For the text-containing cell, return its midpoint in [X, Y] coordinate format. 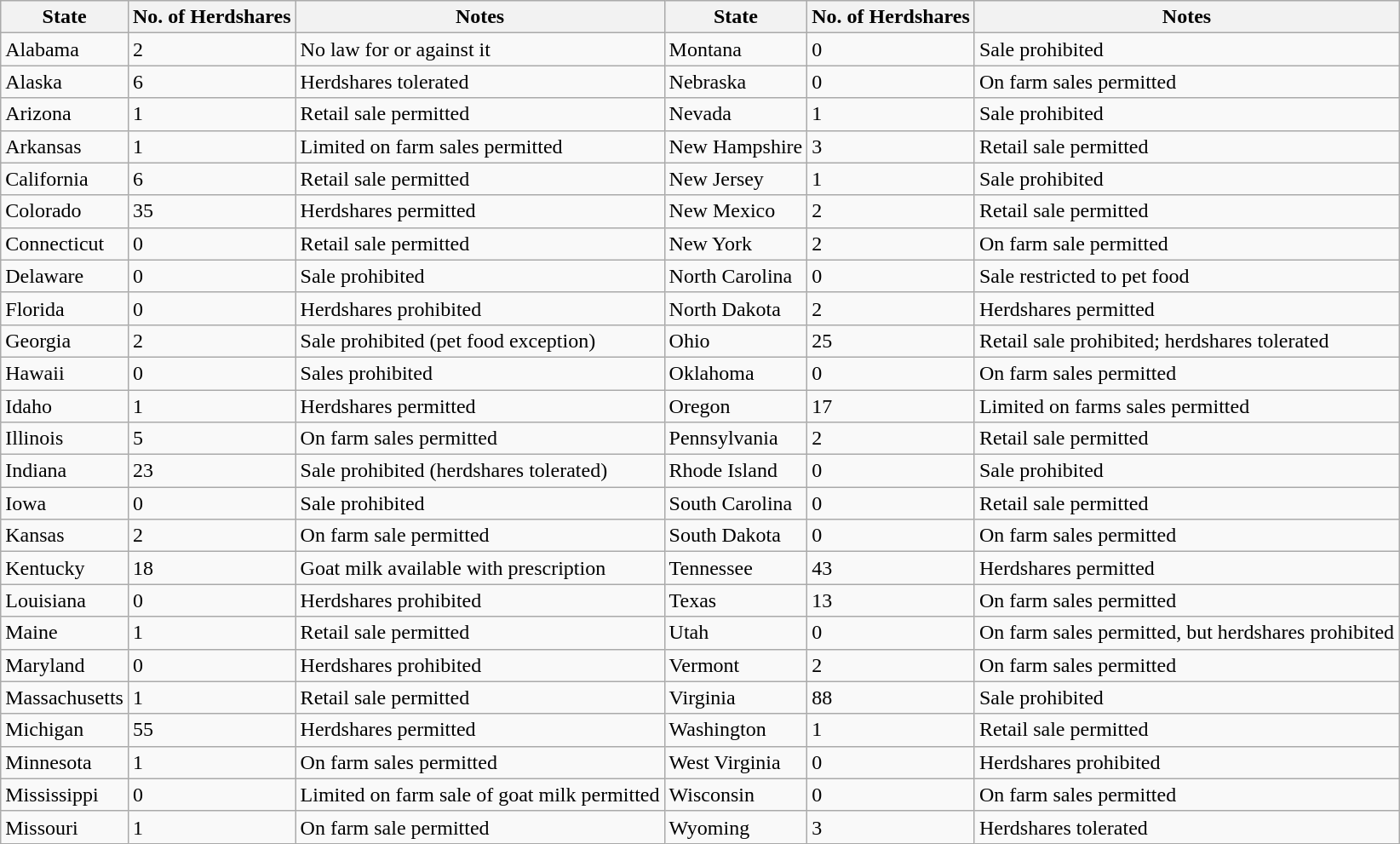
Oregon [736, 406]
Utah [736, 633]
Arkansas [65, 146]
Vermont [736, 665]
43 [891, 568]
Limited on farm sale of goat milk permitted [480, 795]
Arizona [65, 114]
Missouri [65, 827]
Alaska [65, 82]
Michigan [65, 730]
California [65, 179]
Virginia [736, 698]
Sale prohibited (herdshares tolerated) [480, 471]
Kansas [65, 536]
5 [211, 439]
Tennessee [736, 568]
Florida [65, 308]
New Mexico [736, 211]
Rhode Island [736, 471]
Ohio [736, 341]
Mississippi [65, 795]
New Hampshire [736, 146]
Sale restricted to pet food [1186, 276]
88 [891, 698]
Idaho [65, 406]
23 [211, 471]
55 [211, 730]
Sale prohibited (pet food exception) [480, 341]
18 [211, 568]
Louisiana [65, 600]
Wisconsin [736, 795]
Minnesota [65, 762]
North Dakota [736, 308]
Wyoming [736, 827]
13 [891, 600]
Connecticut [65, 244]
Kentucky [65, 568]
Texas [736, 600]
Nebraska [736, 82]
Oklahoma [736, 373]
Retail sale prohibited; herdshares tolerated [1186, 341]
Hawaii [65, 373]
Montana [736, 49]
Nevada [736, 114]
On farm sales permitted, but herdshares prohibited [1186, 633]
Sales prohibited [480, 373]
Maryland [65, 665]
35 [211, 211]
Illinois [65, 439]
New York [736, 244]
Pennsylvania [736, 439]
South Carolina [736, 503]
Limited on farms sales permitted [1186, 406]
25 [891, 341]
Indiana [65, 471]
No law for or against it [480, 49]
North Carolina [736, 276]
Limited on farm sales permitted [480, 146]
South Dakota [736, 536]
New Jersey [736, 179]
Colorado [65, 211]
Alabama [65, 49]
Delaware [65, 276]
West Virginia [736, 762]
Goat milk available with prescription [480, 568]
Georgia [65, 341]
17 [891, 406]
Massachusetts [65, 698]
Washington [736, 730]
Iowa [65, 503]
Maine [65, 633]
